Return (x, y) of the center of cell containing provided text 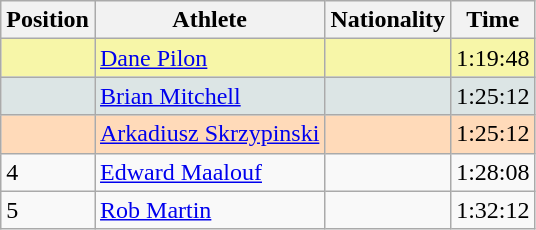
Brian Mitchell (209, 96)
1:32:12 (493, 210)
Athlete (209, 20)
Nationality (388, 20)
Edward Maalouf (209, 172)
Rob Martin (209, 210)
1:19:48 (493, 58)
Dane Pilon (209, 58)
Arkadiusz Skrzypinski (209, 134)
4 (48, 172)
Position (48, 20)
5 (48, 210)
1:28:08 (493, 172)
Time (493, 20)
